Provide the (X, Y) coordinate of the cell's center where the given text is located.  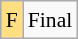
Final (50, 20)
F (12, 20)
